Locate the cell with the specified text and output its [x, y] center coordinate. 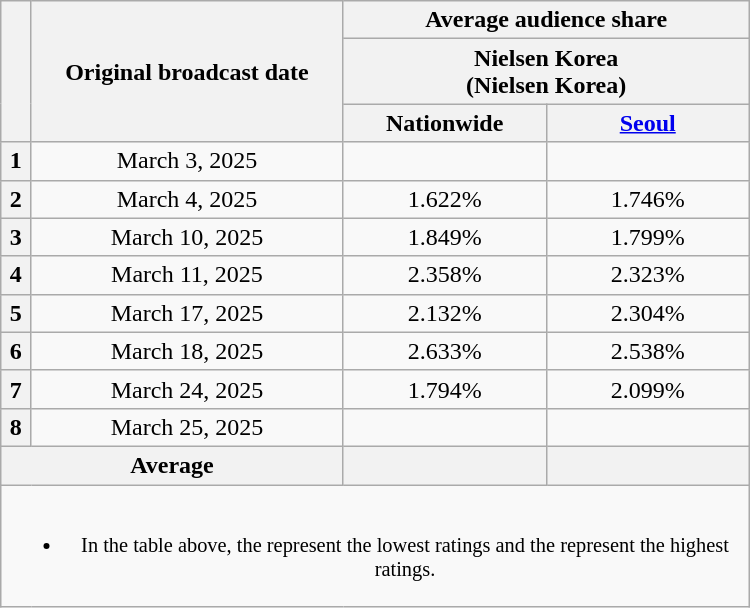
2.538% [648, 351]
March 4, 2025 [187, 199]
1 [16, 161]
2.323% [648, 275]
8 [16, 427]
March 17, 2025 [187, 313]
5 [16, 313]
Average audience share [546, 20]
4 [16, 275]
March 11, 2025 [187, 275]
2.304% [648, 313]
1.799% [648, 237]
Seoul [648, 123]
3 [16, 237]
Original broadcast date [187, 72]
March 25, 2025 [187, 427]
2 [16, 199]
1.849% [444, 237]
Average [172, 465]
7 [16, 389]
2.358% [444, 275]
Nielsen Korea(Nielsen Korea) [546, 72]
March 3, 2025 [187, 161]
In the table above, the represent the lowest ratings and the represent the highest ratings. [375, 545]
Nationwide [444, 123]
March 24, 2025 [187, 389]
1.622% [444, 199]
March 10, 2025 [187, 237]
2.633% [444, 351]
6 [16, 351]
2.132% [444, 313]
1.746% [648, 199]
March 18, 2025 [187, 351]
1.794% [444, 389]
2.099% [648, 389]
